Scan for the cell matching the given text and deliver its [x, y] coordinate at center. 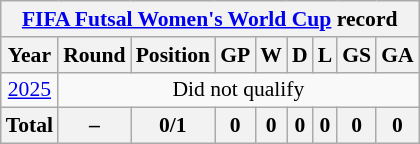
Total [30, 126]
Position [173, 55]
GA [398, 55]
0/1 [173, 126]
GP [235, 55]
Round [94, 55]
D [300, 55]
GS [356, 55]
– [94, 126]
Year [30, 55]
2025 [30, 90]
W [271, 55]
FIFA Futsal Women's World Cup record [210, 19]
L [326, 55]
Did not qualify [238, 90]
